Scan for the cell matching the given text and deliver its [x, y] coordinate at center. 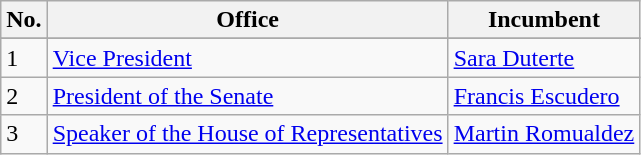
President of the Senate [248, 96]
Speaker of the House of Representatives [248, 134]
No. [24, 20]
1 [24, 58]
Sara Duterte [544, 58]
2 [24, 96]
3 [24, 134]
Martin Romualdez [544, 134]
Vice President [248, 58]
Incumbent [544, 20]
Office [248, 20]
Francis Escudero [544, 96]
